Identify which cell holds the provided text, then report its [x, y] central coordinate. 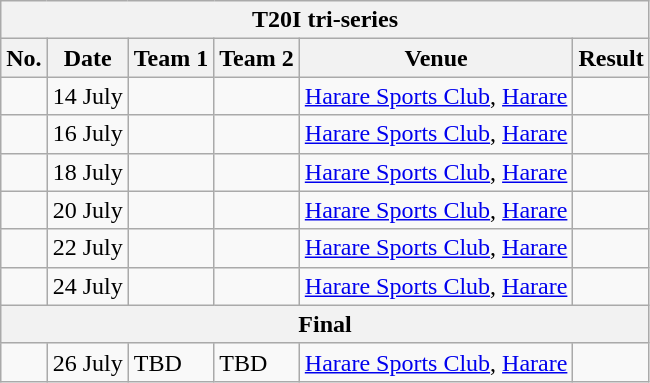
Team 2 [257, 58]
20 July [88, 210]
T20I tri-series [326, 20]
Result [611, 58]
Venue [436, 58]
Team 1 [171, 58]
Date [88, 58]
24 July [88, 286]
14 July [88, 96]
16 July [88, 134]
22 July [88, 248]
Final [326, 324]
No. [24, 58]
26 July [88, 362]
18 July [88, 172]
